Provide the [X, Y] coordinate of the cell's center where the given text is located.  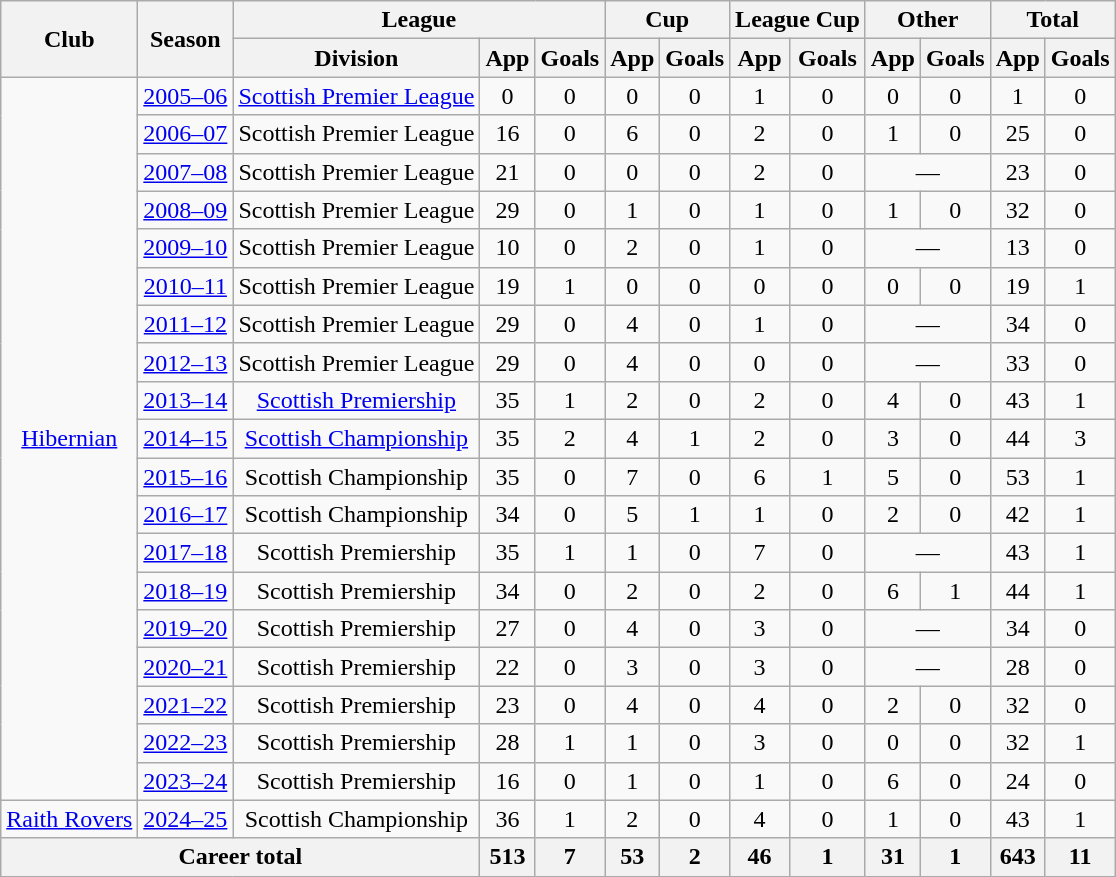
13 [1018, 248]
25 [1018, 134]
2023–24 [186, 781]
2015–16 [186, 477]
42 [1018, 515]
24 [1018, 781]
Division [356, 58]
2012–13 [186, 362]
643 [1018, 857]
2009–10 [186, 248]
10 [508, 248]
2019–20 [186, 629]
2010–11 [186, 286]
2013–14 [186, 400]
21 [508, 172]
2018–19 [186, 591]
27 [508, 629]
League Cup [798, 20]
22 [508, 667]
2020–21 [186, 667]
33 [1018, 362]
2021–22 [186, 705]
46 [760, 857]
League [419, 20]
2011–12 [186, 324]
2017–18 [186, 553]
Hibernian [70, 438]
2006–07 [186, 134]
2008–09 [186, 210]
36 [508, 819]
2022–23 [186, 743]
2014–15 [186, 438]
31 [892, 857]
513 [508, 857]
Club [70, 39]
Raith Rovers [70, 819]
Total [1052, 20]
2005–06 [186, 96]
2024–25 [186, 819]
Cup [668, 20]
Season [186, 39]
2007–08 [186, 172]
Other [928, 20]
Career total [240, 857]
2016–17 [186, 515]
11 [1080, 857]
